Return [X, Y] of the center of cell containing provided text 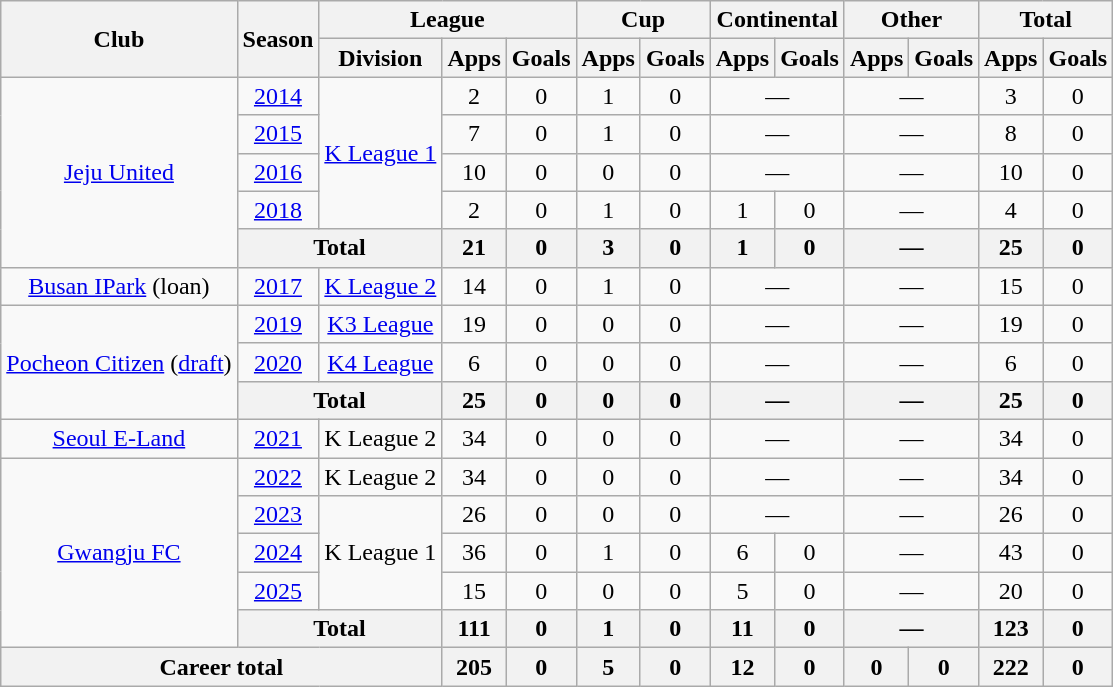
12 [742, 667]
Division [380, 58]
20 [1011, 591]
7 [474, 134]
8 [1011, 134]
222 [1011, 667]
4 [1011, 210]
21 [474, 248]
2025 [278, 591]
111 [474, 629]
2022 [278, 477]
Jeju United [119, 172]
Career total [222, 667]
123 [1011, 629]
K3 League [380, 324]
11 [742, 629]
2015 [278, 134]
Seoul E-Land [119, 438]
36 [474, 553]
Continental [777, 20]
43 [1011, 553]
Busan IPark (loan) [119, 286]
205 [474, 667]
Other [911, 20]
Season [278, 39]
14 [474, 286]
2017 [278, 286]
2024 [278, 553]
2023 [278, 515]
Pocheon Citizen (draft) [119, 362]
2019 [278, 324]
2014 [278, 96]
2016 [278, 172]
Gwangju FC [119, 553]
2020 [278, 362]
2018 [278, 210]
2021 [278, 438]
Club [119, 39]
K4 League [380, 362]
Cup [643, 20]
League [448, 20]
